Detect which cell encompasses the target text, then output its [X, Y] center coordinate. 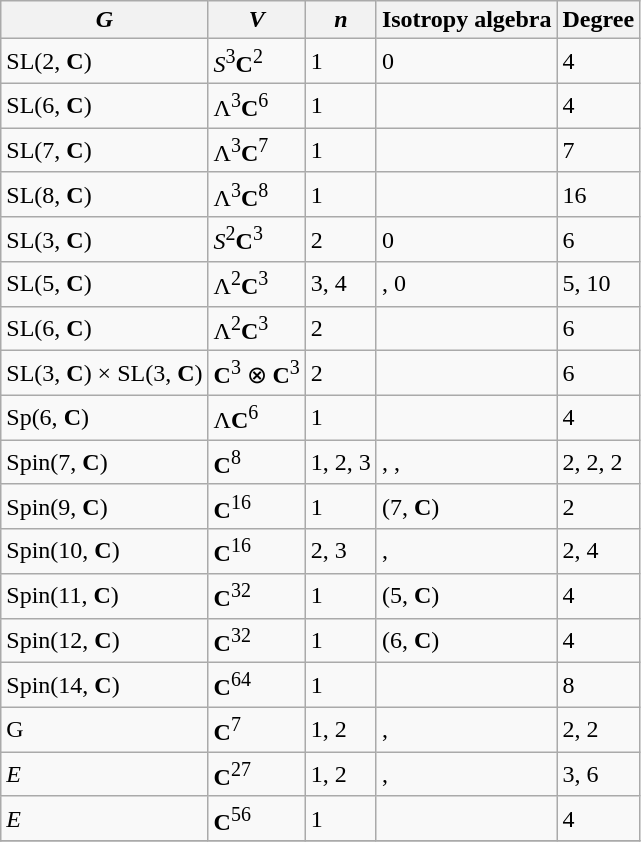
C7 [256, 730]
8 [598, 686]
S2C3 [256, 240]
2, 4 [598, 552]
Spin(12, C) [104, 640]
16 [598, 194]
C27 [256, 774]
Spin(7, C) [104, 462]
1, 2, 3 [340, 462]
Spin(14, C) [104, 686]
n [340, 20]
Spin(11, C) [104, 596]
C8 [256, 462]
SL(3, C) × SL(3, C) [104, 374]
ΛC6 [256, 418]
SL(8, C) [104, 194]
C64 [256, 686]
(6, C) [466, 640]
C56 [256, 818]
V [256, 20]
S3C2 [256, 62]
, , [466, 462]
Spin(9, C) [104, 506]
Degree [598, 20]
7 [598, 150]
SL(3, C) [104, 240]
Λ3C6 [256, 106]
Λ3C8 [256, 194]
2, 3 [340, 552]
(5, C) [466, 596]
Spin(10, C) [104, 552]
3, 4 [340, 284]
Sp(6, C) [104, 418]
2, 2 [598, 730]
SL(7, C) [104, 150]
(7, C) [466, 506]
3, 6 [598, 774]
C3 ⊗ C3 [256, 374]
SL(5, C) [104, 284]
SL(2, C) [104, 62]
5, 10 [598, 284]
Isotropy algebra [466, 20]
, 0 [466, 284]
2, 2, 2 [598, 462]
Λ3C7 [256, 150]
